From the cell containing the given text, extract its center point as (x, y) coordinate. 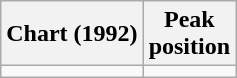
Chart (1992) (72, 34)
Peakposition (189, 34)
